Detect which cell encompasses the target text, then output its [x, y] center coordinate. 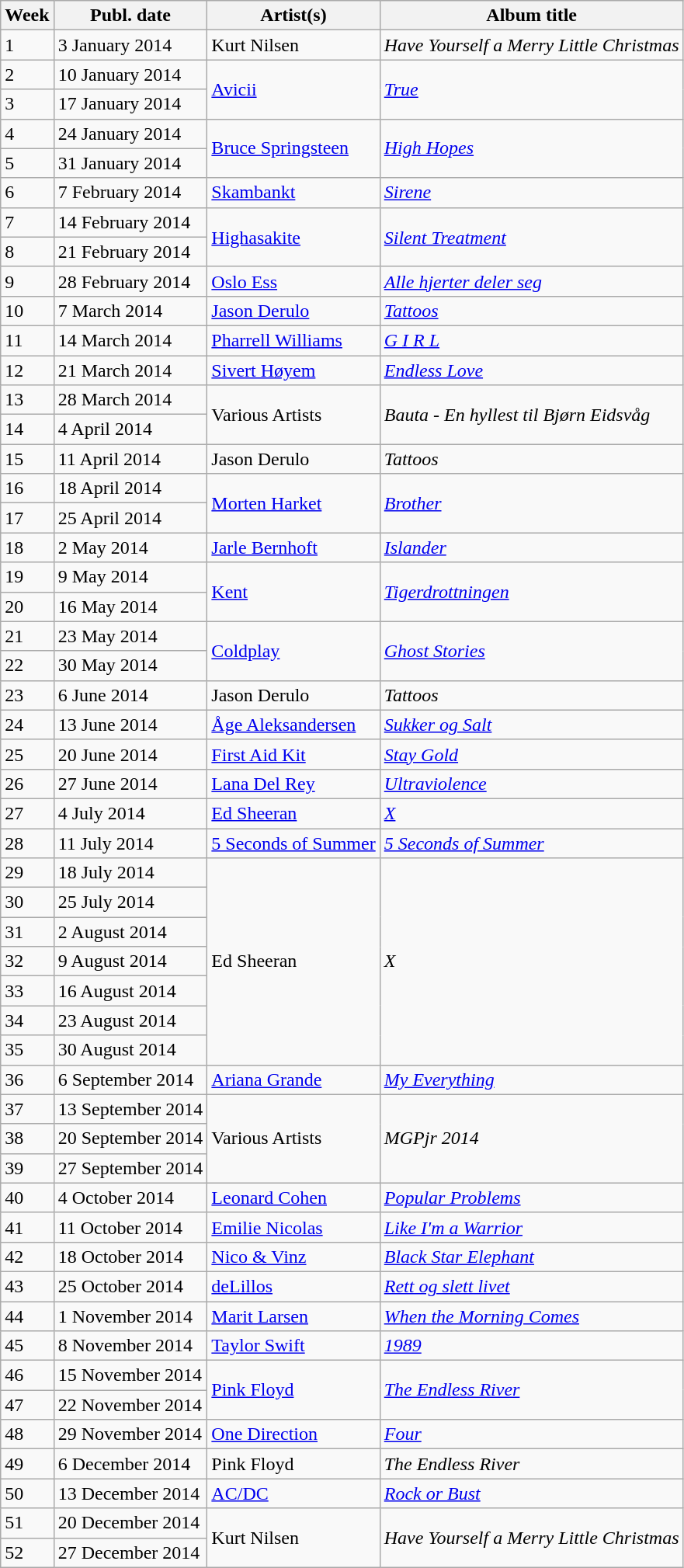
Artist(s) [293, 16]
13 September 2014 [130, 1109]
Bruce Springsteen [293, 148]
37 [27, 1109]
Coldplay [293, 651]
Silent Treatment [531, 237]
6 [27, 193]
Endless Love [531, 370]
Like I'm a Warrior [531, 1227]
Taylor Swift [293, 1346]
15 [27, 459]
25 October 2014 [130, 1286]
Sirene [531, 193]
True [531, 89]
11 [27, 340]
7 February 2014 [130, 193]
Rock or Bust [531, 1493]
34 [27, 1020]
35 [27, 1050]
27 September 2014 [130, 1168]
50 [27, 1493]
21 [27, 636]
20 September 2014 [130, 1139]
Sukker og Salt [531, 725]
Ultraviolence [531, 784]
30 May 2014 [130, 666]
2 [27, 75]
4 [27, 134]
25 April 2014 [130, 518]
46 [27, 1375]
One Direction [293, 1434]
26 [27, 784]
Jarle Bernhoft [293, 548]
1989 [531, 1346]
11 July 2014 [130, 843]
22 November 2014 [130, 1405]
28 March 2014 [130, 400]
22 [27, 666]
51 [27, 1523]
Week [27, 16]
Ariana Grande [293, 1080]
3 January 2014 [130, 45]
15 November 2014 [130, 1375]
Stay Gold [531, 754]
Nico & Vinz [293, 1257]
11 October 2014 [130, 1227]
25 July 2014 [130, 902]
8 [27, 252]
18 July 2014 [130, 873]
Popular Problems [531, 1198]
Pharrell Williams [293, 340]
28 February 2014 [130, 281]
49 [27, 1464]
44 [27, 1316]
11 April 2014 [130, 459]
45 [27, 1346]
32 [27, 961]
17 January 2014 [130, 104]
13 December 2014 [130, 1493]
27 June 2014 [130, 784]
41 [27, 1227]
14 [27, 429]
42 [27, 1257]
29 November 2014 [130, 1434]
Lana Del Rey [293, 784]
13 June 2014 [130, 725]
9 August 2014 [130, 961]
Black Star Elephant [531, 1257]
Leonard Cohen [293, 1198]
48 [27, 1434]
14 March 2014 [130, 340]
My Everything [531, 1080]
Skambankt [293, 193]
25 [27, 754]
Bauta - En hyllest til Bjørn Eidsvåg [531, 415]
13 [27, 400]
Marit Larsen [293, 1316]
16 August 2014 [130, 991]
30 August 2014 [130, 1050]
27 December 2014 [130, 1552]
16 [27, 488]
G I R L [531, 340]
6 September 2014 [130, 1080]
Publ. date [130, 16]
MGPjr 2014 [531, 1139]
18 October 2014 [130, 1257]
9 [27, 281]
52 [27, 1552]
21 March 2014 [130, 370]
33 [27, 991]
24 [27, 725]
7 March 2014 [130, 311]
36 [27, 1080]
Kent [293, 592]
1 [27, 45]
17 [27, 518]
Ghost Stories [531, 651]
Islander [531, 548]
2 May 2014 [130, 548]
43 [27, 1286]
Sivert Høyem [293, 370]
20 June 2014 [130, 754]
40 [27, 1198]
39 [27, 1168]
First Aid Kit [293, 754]
14 February 2014 [130, 222]
47 [27, 1405]
31 January 2014 [130, 163]
4 July 2014 [130, 813]
19 [27, 577]
Morten Harket [293, 503]
4 October 2014 [130, 1198]
Highasakite [293, 237]
24 January 2014 [130, 134]
31 [27, 932]
16 May 2014 [130, 607]
3 [27, 104]
When the Morning Comes [531, 1316]
4 April 2014 [130, 429]
Oslo Ess [293, 281]
28 [27, 843]
Emilie Nicolas [293, 1227]
27 [27, 813]
23 May 2014 [130, 636]
18 [27, 548]
deLillos [293, 1286]
9 May 2014 [130, 577]
6 December 2014 [130, 1464]
18 April 2014 [130, 488]
20 December 2014 [130, 1523]
6 June 2014 [130, 695]
23 [27, 695]
2 August 2014 [130, 932]
7 [27, 222]
Rett og slett livet [531, 1286]
38 [27, 1139]
Tigerdrottningen [531, 592]
Four [531, 1434]
10 January 2014 [130, 75]
1 November 2014 [130, 1316]
AC/DC [293, 1493]
Album title [531, 16]
20 [27, 607]
29 [27, 873]
8 November 2014 [130, 1346]
10 [27, 311]
5 [27, 163]
Åge Aleksandersen [293, 725]
Alle hjerter deler seg [531, 281]
Brother [531, 503]
30 [27, 902]
23 August 2014 [130, 1020]
Avicii [293, 89]
21 February 2014 [130, 252]
12 [27, 370]
High Hopes [531, 148]
